Return the (x, y) coordinate for the center point of the cell that contains the specified text.  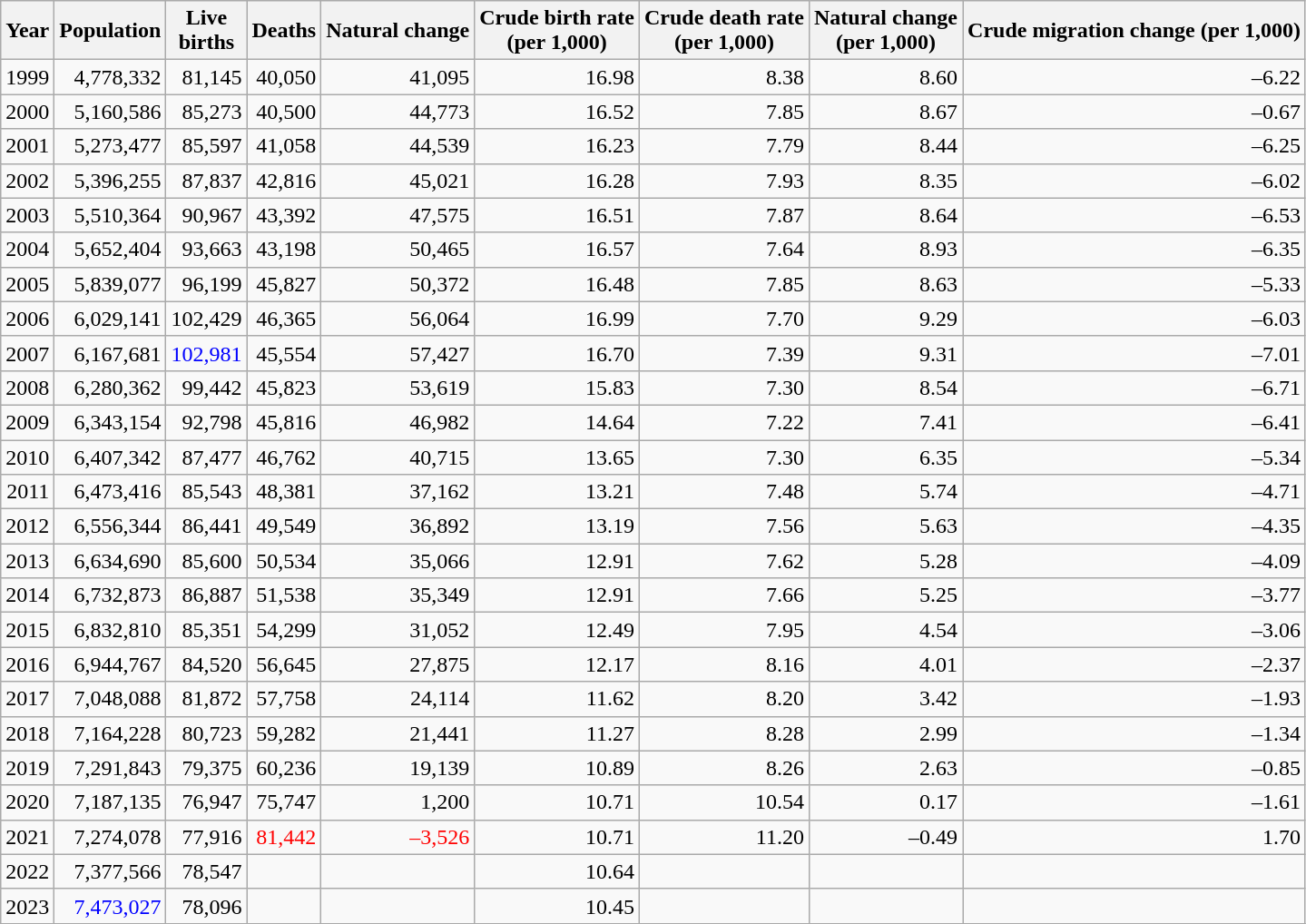
8.44 (886, 146)
–7.01 (1134, 353)
46,982 (398, 422)
7,048,088 (111, 699)
1999 (27, 77)
6,280,362 (111, 388)
11.27 (557, 733)
7.93 (724, 181)
2013 (27, 561)
16.98 (557, 77)
13.19 (557, 526)
7.79 (724, 146)
44,773 (398, 112)
47,575 (398, 215)
7.22 (724, 422)
41,058 (284, 146)
6,167,681 (111, 353)
Livebirths (207, 31)
11.62 (557, 699)
7.66 (724, 595)
–4.35 (1134, 526)
5.63 (886, 526)
85,543 (207, 492)
93,663 (207, 250)
5,396,255 (111, 181)
–5.34 (1134, 457)
6,634,690 (111, 561)
80,723 (207, 733)
9.29 (886, 319)
–4.71 (1134, 492)
7,473,027 (111, 906)
46,365 (284, 319)
–6.53 (1134, 215)
Natural change(per 1,000) (886, 31)
35,066 (398, 561)
0.17 (886, 802)
59,282 (284, 733)
6,029,141 (111, 319)
6,732,873 (111, 595)
2015 (27, 630)
2020 (27, 802)
76,947 (207, 802)
Population (111, 31)
–6.25 (1134, 146)
49,549 (284, 526)
2000 (27, 112)
10.54 (724, 802)
2003 (27, 215)
87,837 (207, 181)
53,619 (398, 388)
6,832,810 (111, 630)
–0.49 (886, 837)
6,556,344 (111, 526)
2014 (27, 595)
45,823 (284, 388)
50,372 (398, 284)
–3.06 (1134, 630)
78,096 (207, 906)
99,442 (207, 388)
2.99 (886, 733)
–3,526 (398, 837)
2012 (27, 526)
7.39 (724, 353)
41,095 (398, 77)
Deaths (284, 31)
2018 (27, 733)
8.63 (886, 284)
2009 (27, 422)
51,538 (284, 595)
45,816 (284, 422)
45,021 (398, 181)
7.62 (724, 561)
–5.33 (1134, 284)
44,539 (398, 146)
5,510,364 (111, 215)
86,441 (207, 526)
79,375 (207, 768)
5.74 (886, 492)
7.70 (724, 319)
1,200 (398, 802)
–1.61 (1134, 802)
6,343,154 (111, 422)
7.95 (724, 630)
2005 (27, 284)
8.26 (724, 768)
8.16 (724, 664)
50,465 (398, 250)
4.54 (886, 630)
2002 (27, 181)
21,441 (398, 733)
2021 (27, 837)
57,758 (284, 699)
8.93 (886, 250)
–6.02 (1134, 181)
7,164,228 (111, 733)
7.56 (724, 526)
50,534 (284, 561)
2023 (27, 906)
46,762 (284, 457)
2010 (27, 457)
7,377,566 (111, 871)
–1.34 (1134, 733)
85,597 (207, 146)
84,520 (207, 664)
16.51 (557, 215)
10.45 (557, 906)
–6.03 (1134, 319)
13.21 (557, 492)
57,427 (398, 353)
1.70 (1134, 837)
8.60 (886, 77)
35,349 (398, 595)
4,778,332 (111, 77)
85,600 (207, 561)
40,050 (284, 77)
60,236 (284, 768)
2022 (27, 871)
16.23 (557, 146)
–2.37 (1134, 664)
31,052 (398, 630)
10.89 (557, 768)
7.48 (724, 492)
87,477 (207, 457)
8.38 (724, 77)
42,816 (284, 181)
12.17 (557, 664)
Year (27, 31)
5.25 (886, 595)
Crude birth rate(per 1,000) (557, 31)
85,273 (207, 112)
102,429 (207, 319)
2006 (27, 319)
40,715 (398, 457)
81,442 (284, 837)
7.41 (886, 422)
Crude migration change (per 1,000) (1134, 31)
2019 (27, 768)
36,892 (398, 526)
2008 (27, 388)
8.67 (886, 112)
90,967 (207, 215)
48,381 (284, 492)
7,187,135 (111, 802)
96,199 (207, 284)
16.28 (557, 181)
7,291,843 (111, 768)
2016 (27, 664)
–1.93 (1134, 699)
56,645 (284, 664)
2.63 (886, 768)
6,407,342 (111, 457)
86,887 (207, 595)
8.35 (886, 181)
–0.67 (1134, 112)
56,064 (398, 319)
10.64 (557, 871)
81,872 (207, 699)
8.54 (886, 388)
24,114 (398, 699)
–6.71 (1134, 388)
16.52 (557, 112)
54,299 (284, 630)
40,500 (284, 112)
–0.85 (1134, 768)
2011 (27, 492)
14.64 (557, 422)
Crude death rate(per 1,000) (724, 31)
2017 (27, 699)
13.65 (557, 457)
43,198 (284, 250)
15.83 (557, 388)
19,139 (398, 768)
–6.22 (1134, 77)
–6.41 (1134, 422)
2001 (27, 146)
75,747 (284, 802)
2007 (27, 353)
102,981 (207, 353)
5,160,586 (111, 112)
5,273,477 (111, 146)
–3.77 (1134, 595)
4.01 (886, 664)
Natural change (398, 31)
78,547 (207, 871)
27,875 (398, 664)
43,392 (284, 215)
8.64 (886, 215)
11.20 (724, 837)
9.31 (886, 353)
45,554 (284, 353)
2004 (27, 250)
5,652,404 (111, 250)
7.64 (724, 250)
5.28 (886, 561)
8.20 (724, 699)
8.28 (724, 733)
7.87 (724, 215)
37,162 (398, 492)
–6.35 (1134, 250)
92,798 (207, 422)
7,274,078 (111, 837)
–4.09 (1134, 561)
5,839,077 (111, 284)
16.70 (557, 353)
16.48 (557, 284)
16.57 (557, 250)
12.49 (557, 630)
6,944,767 (111, 664)
16.99 (557, 319)
6.35 (886, 457)
45,827 (284, 284)
6,473,416 (111, 492)
77,916 (207, 837)
81,145 (207, 77)
3.42 (886, 699)
85,351 (207, 630)
